Locate the cell with the specified text and output its [x, y] center coordinate. 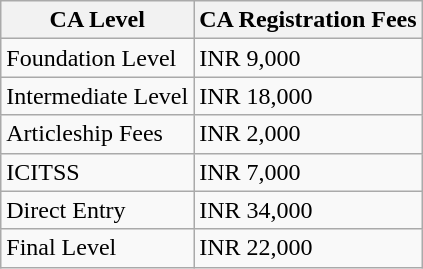
INR 18,000 [308, 96]
ICITSS [98, 172]
CA Registration Fees [308, 20]
INR 22,000 [308, 248]
Direct Entry [98, 210]
INR 2,000 [308, 134]
Articleship Fees [98, 134]
Intermediate Level [98, 96]
INR 34,000 [308, 210]
INR 9,000 [308, 58]
INR 7,000 [308, 172]
CA Level [98, 20]
Final Level [98, 248]
Foundation Level [98, 58]
